From the cell containing the given text, extract its center point as [X, Y] coordinate. 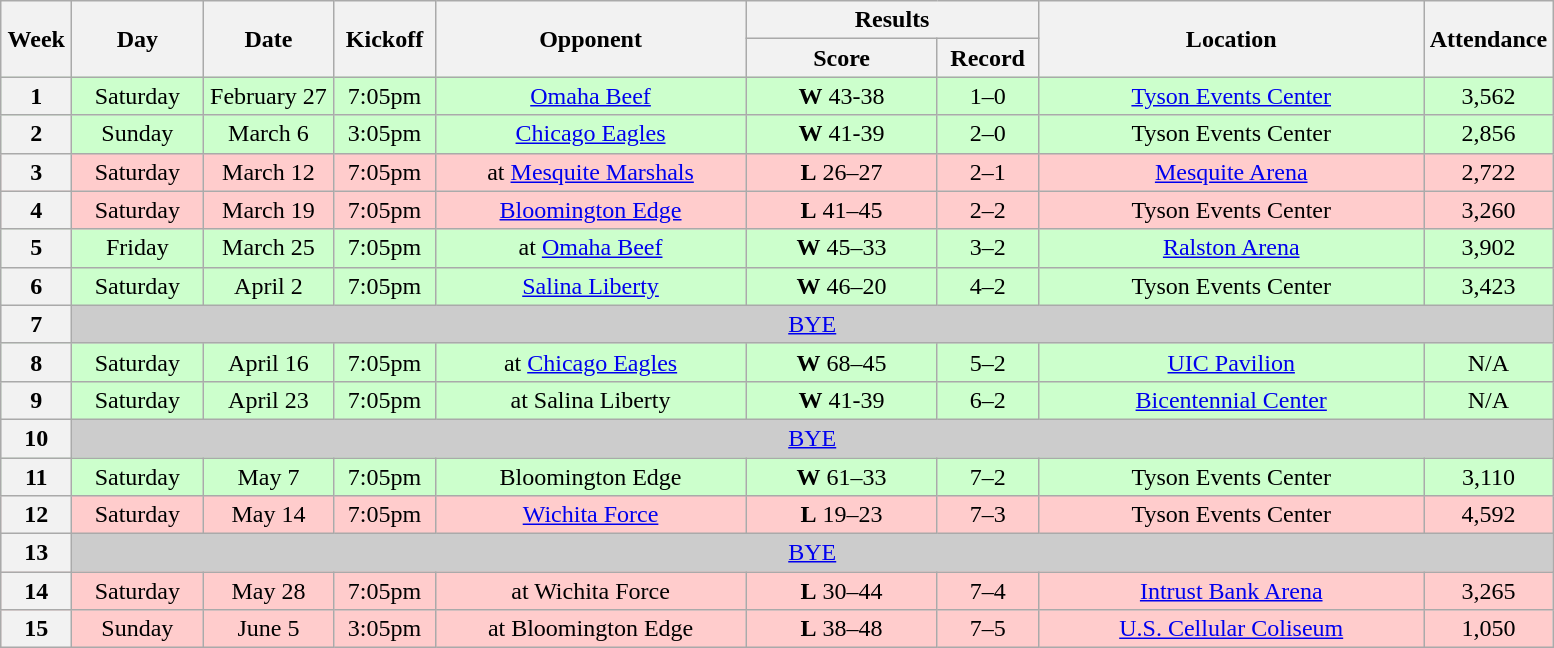
14 [36, 591]
2–2 [988, 210]
15 [36, 629]
3,423 [1488, 286]
10 [36, 438]
Friday [138, 248]
May 7 [268, 477]
7–5 [988, 629]
2 [36, 134]
W 61–33 [842, 477]
March 19 [268, 210]
W 46–20 [842, 286]
Opponent [590, 39]
UIC Pavilion [1231, 362]
3 [36, 172]
3,902 [1488, 248]
Record [988, 58]
June 5 [268, 629]
April 2 [268, 286]
at Chicago Eagles [590, 362]
May 28 [268, 591]
at Wichita Force [590, 591]
Chicago Eagles [590, 134]
April 16 [268, 362]
9 [36, 400]
7–3 [988, 515]
12 [36, 515]
3–2 [988, 248]
Intrust Bank Arena [1231, 591]
March 25 [268, 248]
W 68–45 [842, 362]
L 19–23 [842, 515]
6–2 [988, 400]
Date [268, 39]
5–2 [988, 362]
May 14 [268, 515]
at Bloomington Edge [590, 629]
Omaha Beef [590, 96]
at Salina Liberty [590, 400]
7–2 [988, 477]
U.S. Cellular Coliseum [1231, 629]
Results [892, 20]
at Omaha Beef [590, 248]
March 6 [268, 134]
Mesquite Arena [1231, 172]
Wichita Force [590, 515]
April 23 [268, 400]
Day [138, 39]
2,722 [1488, 172]
1,050 [1488, 629]
3,110 [1488, 477]
Kickoff [384, 39]
1–0 [988, 96]
1 [36, 96]
Ralston Arena [1231, 248]
at Mesquite Marshals [590, 172]
L 26–27 [842, 172]
Attendance [1488, 39]
8 [36, 362]
Week [36, 39]
2–0 [988, 134]
W 43-38 [842, 96]
13 [36, 553]
Score [842, 58]
L 41–45 [842, 210]
4–2 [988, 286]
February 27 [268, 96]
6 [36, 286]
5 [36, 248]
4 [36, 210]
7 [36, 324]
7–4 [988, 591]
Bicentennial Center [1231, 400]
March 12 [268, 172]
3,265 [1488, 591]
L 38–48 [842, 629]
Location [1231, 39]
Salina Liberty [590, 286]
W 45–33 [842, 248]
2–1 [988, 172]
3,260 [1488, 210]
4,592 [1488, 515]
L 30–44 [842, 591]
2,856 [1488, 134]
3,562 [1488, 96]
11 [36, 477]
